Search for the cell housing the specified text and yield its (X, Y) center coordinate. 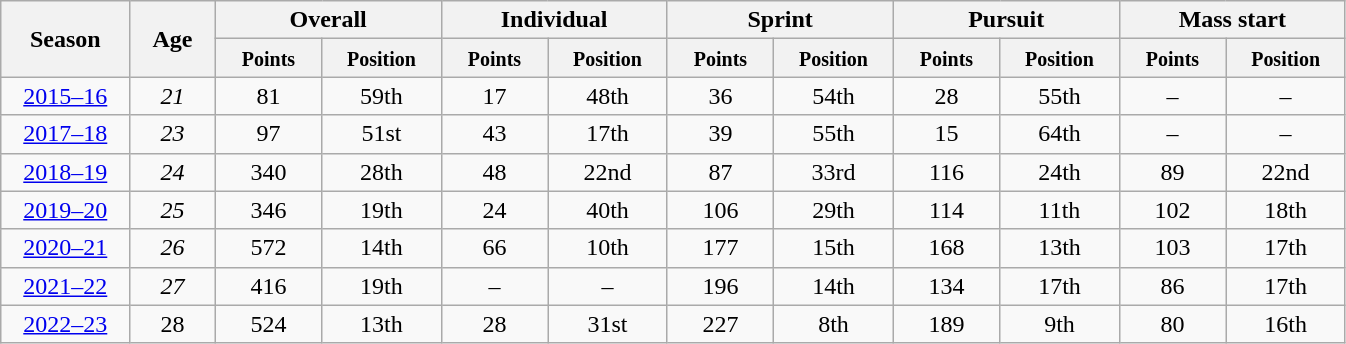
26 (172, 248)
102 (1172, 210)
Sprint (780, 20)
28th (382, 172)
25 (172, 210)
17 (494, 96)
18th (1286, 210)
572 (268, 248)
40th (608, 210)
80 (1172, 324)
Season (66, 39)
2020–21 (66, 248)
59th (382, 96)
116 (946, 172)
66 (494, 248)
2019–20 (66, 210)
106 (720, 210)
15 (946, 134)
2021–22 (66, 286)
97 (268, 134)
8th (834, 324)
39 (720, 134)
48 (494, 172)
103 (1172, 248)
24th (1060, 172)
189 (946, 324)
43 (494, 134)
31st (608, 324)
416 (268, 286)
11th (1060, 210)
64th (1060, 134)
Age (172, 39)
23 (172, 134)
2018–19 (66, 172)
Overall (328, 20)
2017–18 (66, 134)
524 (268, 324)
87 (720, 172)
Individual (554, 20)
21 (172, 96)
114 (946, 210)
51st (382, 134)
346 (268, 210)
48th (608, 96)
9th (1060, 324)
15th (834, 248)
2015–16 (66, 96)
54th (834, 96)
227 (720, 324)
196 (720, 286)
10th (608, 248)
86 (1172, 286)
168 (946, 248)
33rd (834, 172)
27 (172, 286)
Mass start (1232, 20)
36 (720, 96)
340 (268, 172)
89 (1172, 172)
Pursuit (1006, 20)
16th (1286, 324)
29th (834, 210)
2022–23 (66, 324)
177 (720, 248)
134 (946, 286)
81 (268, 96)
